Output the (x, y) coordinate of the center of the cell containing the given text.  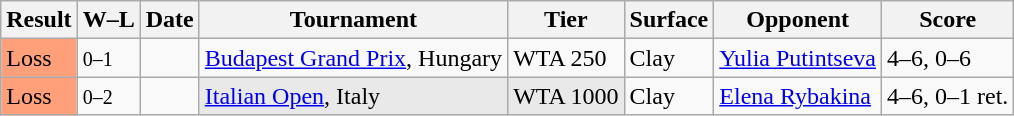
Tournament (353, 20)
Elena Rybakina (798, 96)
Result (39, 20)
W–L (108, 20)
4–6, 0–6 (948, 58)
0–2 (108, 96)
4–6, 0–1 ret. (948, 96)
0–1 (108, 58)
Surface (669, 20)
Date (170, 20)
Tier (566, 20)
WTA 250 (566, 58)
Italian Open, Italy (353, 96)
WTA 1000 (566, 96)
Yulia Putintseva (798, 58)
Budapest Grand Prix, Hungary (353, 58)
Opponent (798, 20)
Score (948, 20)
